Scan for the cell matching the given text and deliver its [X, Y] coordinate at center. 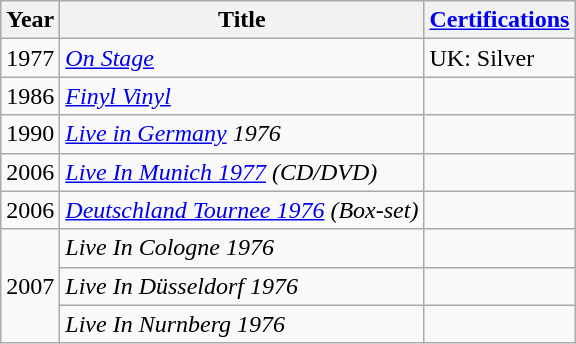
Certifications [500, 20]
Live In Munich 1977 (CD/DVD) [242, 172]
Live In Düsseldorf 1976 [242, 286]
1986 [30, 96]
Live In Nurnberg 1976 [242, 324]
Deutschland Tournee 1976 (Box-set) [242, 210]
1990 [30, 134]
UK: Silver [500, 58]
Live In Cologne 1976 [242, 248]
Year [30, 20]
Title [242, 20]
Live in Germany 1976 [242, 134]
Finyl Vinyl [242, 96]
2007 [30, 286]
On Stage [242, 58]
1977 [30, 58]
